Search for the cell housing the specified text and yield its [X, Y] center coordinate. 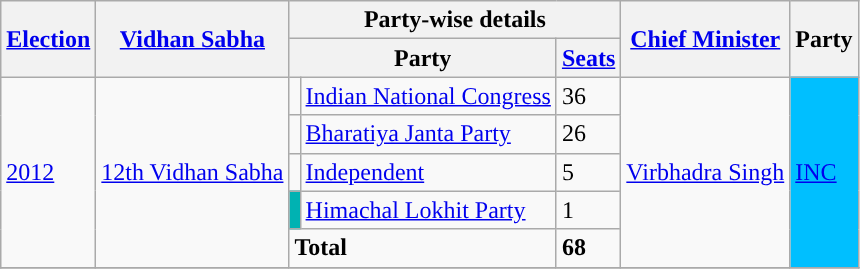
36 [588, 96]
68 [588, 248]
Party-wise details [455, 20]
INC [824, 172]
26 [588, 134]
1 [588, 210]
Himachal Lokhit Party [428, 210]
2012 [48, 172]
Virbhadra Singh [706, 172]
Election [48, 39]
Bharatiya Janta Party [428, 134]
Chief Minister [706, 39]
Seats [588, 58]
Vidhan Sabha [192, 39]
5 [588, 172]
Indian National Congress [428, 96]
12th Vidhan Sabha [192, 172]
Total [422, 248]
Independent [428, 172]
